Find where the given text appears and provide that cell's center as (x, y) coordinate. 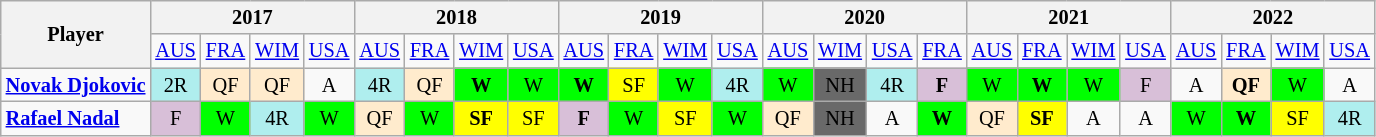
2020 (865, 17)
2019 (661, 17)
2017 (252, 17)
Novak Djokovic (76, 85)
Rafael Nadal (76, 118)
2R (175, 85)
2021 (1069, 17)
Player (76, 34)
2022 (1273, 17)
2018 (456, 17)
